Search for the cell housing the specified text and yield its [X, Y] center coordinate. 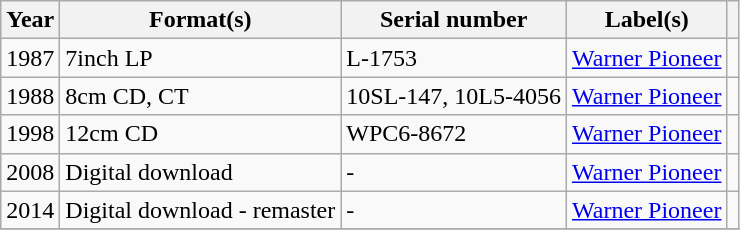
12cm CD [200, 134]
Digital download - remaster [200, 210]
WPC6-8672 [454, 134]
2014 [30, 210]
L-1753 [454, 58]
7inch LP [200, 58]
Year [30, 20]
Label(s) [647, 20]
Digital download [200, 172]
1998 [30, 134]
8cm CD, CT [200, 96]
1987 [30, 58]
1988 [30, 96]
Format(s) [200, 20]
10SL-147, 10L5-4056 [454, 96]
2008 [30, 172]
Serial number [454, 20]
